Detect which cell encompasses the target text, then output its [x, y] center coordinate. 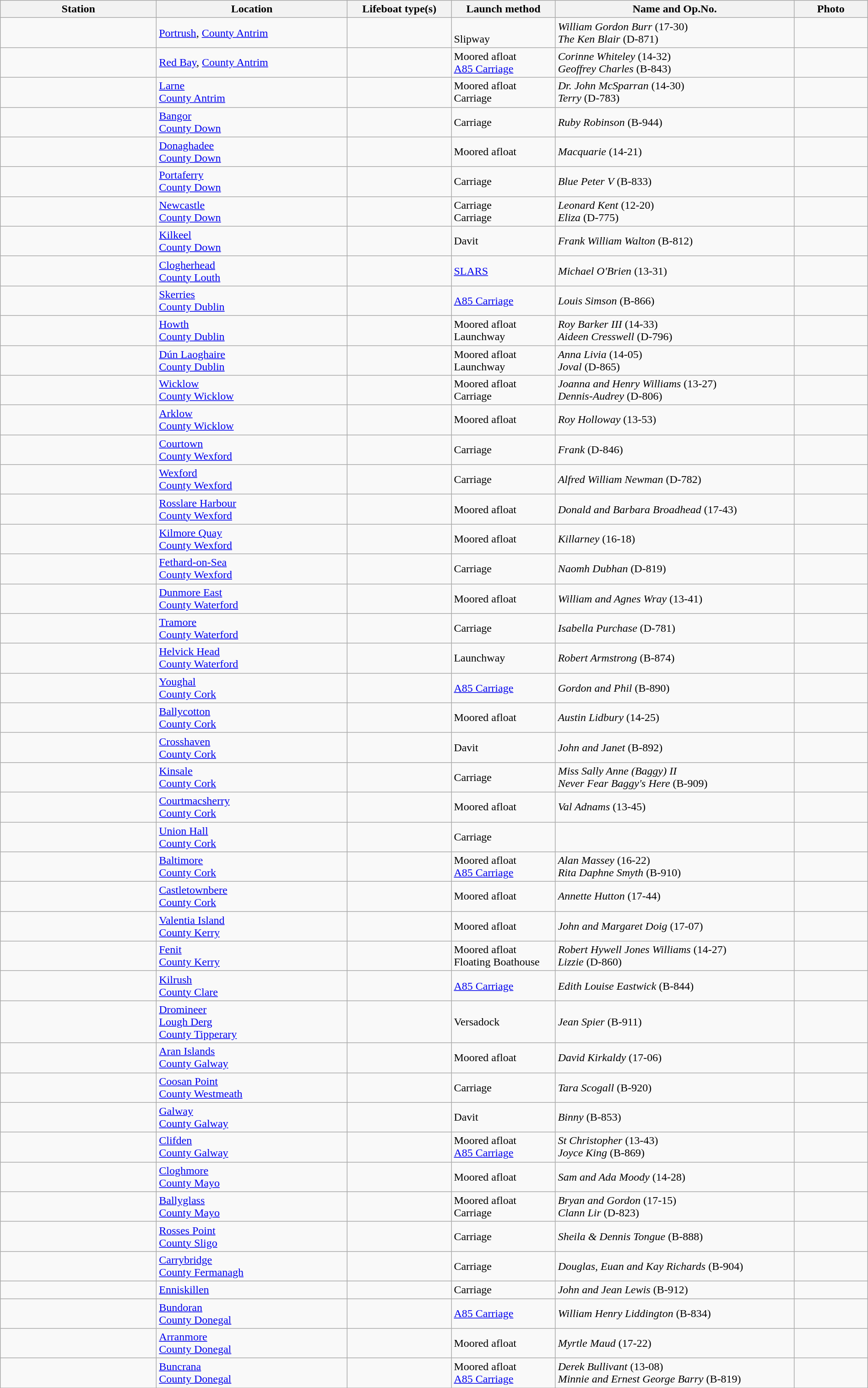
BaltimoreCounty Cork [252, 867]
Dún LaoghaireCounty Dublin [252, 360]
Myrtle Maud (17-22) [675, 1343]
St Christopher (13-43)Joyce King (B-869) [675, 1147]
Frank William Walton (B-812) [675, 241]
CastletownbereCounty Cork [252, 896]
John and Janet (B-892) [675, 747]
Portrush, County Antrim [252, 33]
ArklowCounty Wicklow [252, 420]
TramoreCounty Waterford [252, 628]
Corinne Whiteley (14-32)Geoffrey Charles (B-843) [675, 62]
BundoranCounty Donegal [252, 1313]
Dr. John McSparran (14-30)Terry (D-783) [675, 92]
Jean Spier (B-911) [675, 1022]
Joanna and Henry Williams (13-27)Dennis-Audrey (D-806) [675, 390]
DromineerLough DergCounty Tipperary [252, 1022]
ClifdenCounty Galway [252, 1147]
YoughalCounty Cork [252, 688]
Annette Hutton (17-44) [675, 896]
Moored afloatFloating Boathouse [504, 956]
Red Bay, County Antrim [252, 62]
Miss Sally Anne (Baggy) IINever Fear Baggy's Here (B-909) [675, 777]
John and Jean Lewis (B-912) [675, 1290]
WicklowCounty Wicklow [252, 390]
Photo [830, 9]
Killarney (16-18) [675, 539]
Fethard-on-SeaCounty Wexford [252, 569]
ClogherheadCounty Louth [252, 271]
Derek Bullivant (13-08)Minnie and Ernest George Barry (B-819) [675, 1373]
Rosses PointCounty Sligo [252, 1236]
Roy Holloway (13-53) [675, 420]
Douglas, Euan and Kay Richards (B-904) [675, 1266]
Launchway [504, 658]
Sam and Ada Moody (14-28) [675, 1177]
Binny (B-853) [675, 1117]
KilkeelCounty Down [252, 241]
DonaghadeeCounty Down [252, 152]
Coosan PointCounty Westmeath [252, 1088]
BangorCounty Down [252, 122]
Blue Peter V (B-833) [675, 181]
CarriageCarriage [504, 211]
BuncranaCounty Donegal [252, 1373]
WexfordCounty Wexford [252, 480]
GalwayCounty Galway [252, 1117]
BallyglassCounty Mayo [252, 1207]
Alan Massey (16-22)Rita Daphne Smyth (B-910) [675, 867]
Tara Scogall (B-920) [675, 1088]
David Kirkaldy (17-06) [675, 1057]
Val Adnams (13-45) [675, 807]
Ruby Robinson (B-944) [675, 122]
Lifeboat type(s) [399, 9]
Name and Op.No. [675, 9]
Austin Lidbury (14-25) [675, 718]
SLARS [504, 271]
Alfred William Newman (D-782) [675, 480]
William and Agnes Wray (13-41) [675, 599]
Isabella Purchase (D-781) [675, 628]
Enniskillen [252, 1290]
HowthCounty Dublin [252, 331]
KilrushCounty Clare [252, 986]
CloghmoreCounty Mayo [252, 1177]
Valentia IslandCounty Kerry [252, 927]
CrosshavenCounty Cork [252, 747]
CarrybridgeCounty Fermanagh [252, 1266]
NewcastleCounty Down [252, 211]
Slipway [504, 33]
BallycottonCounty Cork [252, 718]
Union HallCounty Cork [252, 837]
Kilmore QuayCounty Wexford [252, 539]
PortaferryCounty Down [252, 181]
Roy Barker III (14-33)Aideen Cresswell (D-796) [675, 331]
Robert Armstrong (B-874) [675, 658]
Dunmore EastCounty Waterford [252, 599]
Gordon and Phil (B-890) [675, 688]
Launch method [504, 9]
Versadock [504, 1022]
ArranmoreCounty Donegal [252, 1343]
Station [79, 9]
Donald and Barbara Broadhead (17-43) [675, 509]
Location [252, 9]
Robert Hywell Jones Williams (14-27)Lizzie (D-860) [675, 956]
Macquarie (14-21) [675, 152]
CourtmacsherryCounty Cork [252, 807]
Rosslare HarbourCounty Wexford [252, 509]
Leonard Kent (12-20)Eliza (D-775) [675, 211]
SkerriesCounty Dublin [252, 300]
William Henry Liddington (B-834) [675, 1313]
Sheila & Dennis Tongue (B-888) [675, 1236]
Edith Louise Eastwick (B-844) [675, 986]
Anna Livia (14-05)Joval (D-865) [675, 360]
Bryan and Gordon (17-15)Clann Lir (D-823) [675, 1207]
Aran IslandsCounty Galway [252, 1057]
Louis Simson (B-866) [675, 300]
FenitCounty Kerry [252, 956]
LarneCounty Antrim [252, 92]
Michael O'Brien (13-31) [675, 271]
Frank (D-846) [675, 450]
John and Margaret Doig (17-07) [675, 927]
Naomh Dubhan (D-819) [675, 569]
William Gordon Burr (17-30)The Ken Blair (D-871) [675, 33]
KinsaleCounty Cork [252, 777]
CourtownCounty Wexford [252, 450]
Helvick HeadCounty Waterford [252, 658]
